Locate the cell with the specified text and output its [X, Y] center coordinate. 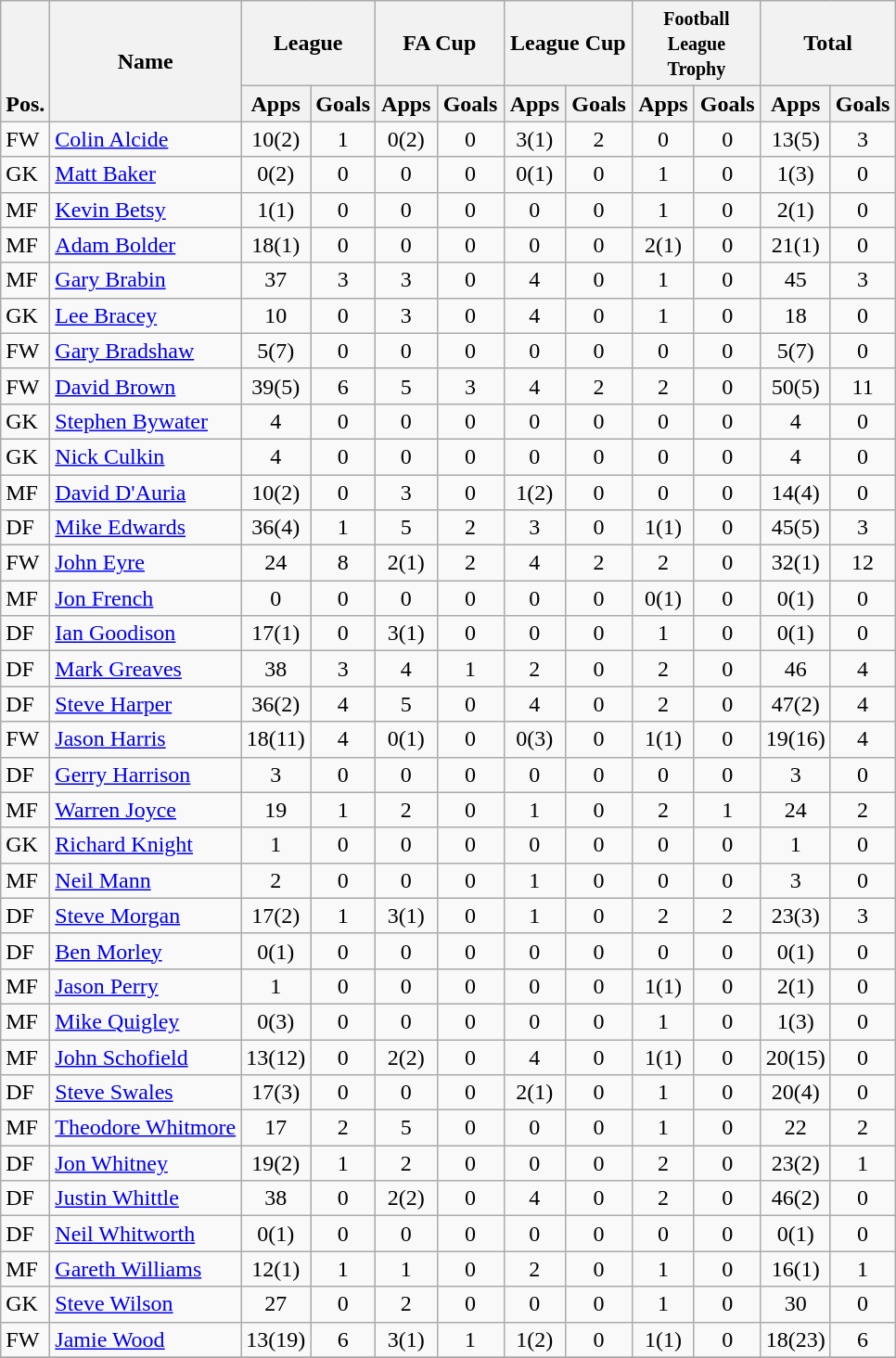
Ian Goodison [146, 634]
18(1) [276, 245]
50(5) [796, 386]
Jon French [146, 598]
Jamie Wood [146, 1339]
Ben Morley [146, 951]
21(1) [796, 245]
10 [276, 315]
Colin Alcide [146, 139]
Stephen Bywater [146, 421]
18(11) [276, 739]
27 [276, 1304]
18(23) [796, 1339]
Neil Mann [146, 880]
39(5) [276, 386]
David Brown [146, 386]
17 [276, 1128]
20(4) [796, 1093]
Kevin Betsy [146, 210]
18 [796, 315]
13(12) [276, 1057]
Pos. [26, 61]
League Cup [568, 44]
13(19) [276, 1339]
19 [276, 810]
22 [796, 1128]
FA Cup [440, 44]
Jon Whitney [146, 1163]
17(3) [276, 1093]
17(2) [276, 916]
Jason Harris [146, 739]
16(1) [796, 1269]
Gary Brabin [146, 280]
John Eyre [146, 563]
Steve Wilson [146, 1304]
Gary Bradshaw [146, 351]
Mike Edwards [146, 528]
Gerry Harrison [146, 775]
Steve Harper [146, 704]
17(1) [276, 634]
Steve Morgan [146, 916]
Matt Baker [146, 174]
John Schofield [146, 1057]
Neil Whitworth [146, 1234]
League [308, 44]
Steve Swales [146, 1093]
45 [796, 280]
Mark Greaves [146, 669]
30 [796, 1304]
Jason Perry [146, 986]
8 [343, 563]
12 [863, 563]
Name [146, 61]
Theodore Whitmore [146, 1128]
13(5) [796, 139]
Lee Bracey [146, 315]
47(2) [796, 704]
11 [863, 386]
12(1) [276, 1269]
19(16) [796, 739]
37 [276, 280]
Adam Bolder [146, 245]
36(4) [276, 528]
19(2) [276, 1163]
32(1) [796, 563]
Warren Joyce [146, 810]
Gareth Williams [146, 1269]
Justin Whittle [146, 1198]
23(2) [796, 1163]
Football League Trophy [698, 44]
14(4) [796, 493]
20(15) [796, 1057]
46 [796, 669]
Nick Culkin [146, 456]
23(3) [796, 916]
45(5) [796, 528]
David D'Auria [146, 493]
Total [827, 44]
46(2) [796, 1198]
Richard Knight [146, 845]
36(2) [276, 704]
Mike Quigley [146, 1021]
